Capture the cell that displays the provided text and extract its (X, Y) central coordinate. 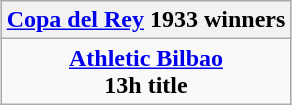
Copa del Rey 1933 winners (146, 20)
Athletic Bilbao13h title (146, 72)
